Identify which cell holds the provided text, then report its [X, Y] central coordinate. 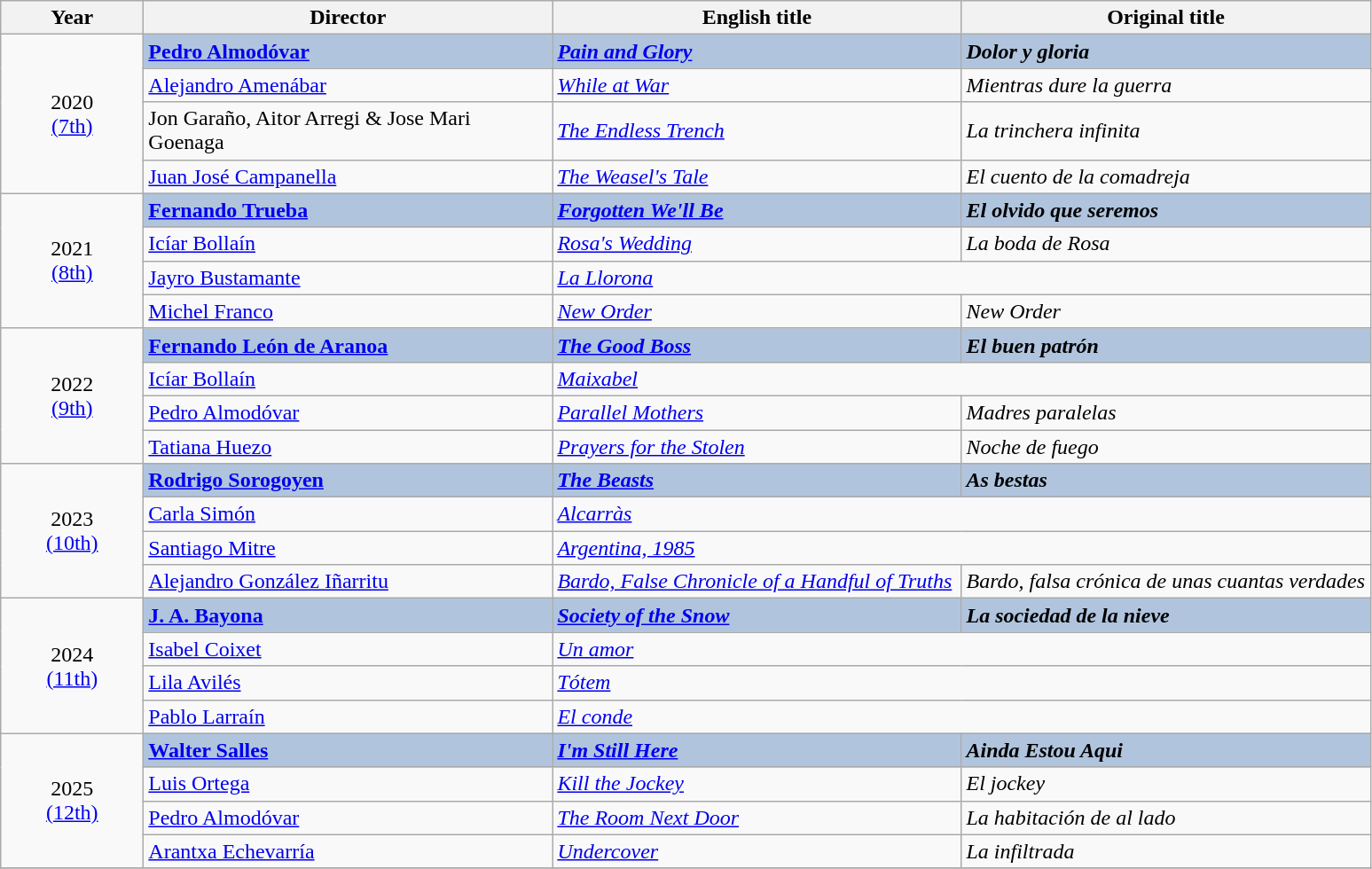
Mientras dure la guerra [1165, 85]
El buen patrón [1165, 345]
Original title [1165, 18]
Isabel Coixet [348, 649]
Alcarràs [961, 514]
The Weasel's Tale [757, 176]
Alejandro González Iñarritu [348, 582]
El olvido que seremos [1165, 210]
Tatiana Huezo [348, 446]
Fernando León de Aranoa [348, 345]
2024(11th) [73, 666]
Pain and Glory [757, 51]
The Good Boss [757, 345]
La sociedad de la nieve [1165, 615]
Madres paralelas [1165, 412]
As bestas [1165, 481]
Michel Franco [348, 311]
2021(8th) [73, 261]
El conde [961, 716]
The Beasts [757, 481]
Luis Ortega [348, 784]
2020(7th) [73, 114]
Forgotten We'll Be [757, 210]
Undercover [757, 851]
La infiltrada [1165, 851]
Director [348, 18]
Santiago Mitre [348, 548]
Un amor [961, 649]
Parallel Mothers [757, 412]
La trinchera infinita [1165, 131]
2022(9th) [73, 395]
2025(12th) [73, 801]
El jockey [1165, 784]
Society of the Snow [757, 615]
Arantxa Echevarría [348, 851]
While at War [757, 85]
Bardo, falsa crónica de unas cuantas verdades [1165, 582]
The Endless Trench [757, 131]
Prayers for the Stolen [757, 446]
Kill the Jockey [757, 784]
La habitación de al lado [1165, 818]
Jayro Bustamante [348, 278]
Pablo Larraín [348, 716]
Year [73, 18]
Walter Salles [348, 750]
I'm Still Here [757, 750]
Argentina, 1985 [961, 548]
Ainda Estou Aqui [1165, 750]
Alejandro Amenábar [348, 85]
English title [757, 18]
El cuento de la comadreja [1165, 176]
Rosa's Wedding [757, 244]
Fernando Trueba [348, 210]
J. A. Bayona [348, 615]
Carla Simón [348, 514]
Rodrigo Sorogoyen [348, 481]
2023(10th) [73, 531]
Jon Garaño, Aitor Arregi & Jose Mari Goenaga [348, 131]
Dolor y gloria [1165, 51]
La boda de Rosa [1165, 244]
Juan José Campanella [348, 176]
The Room Next Door [757, 818]
La Llorona [961, 278]
Tótem [961, 683]
Lila Avilés [348, 683]
Maixabel [961, 379]
Bardo, False Chronicle of a Handful of Truths [757, 582]
Noche de fuego [1165, 446]
